Return the [x, y] coordinate for the center point of the cell that contains the specified text.  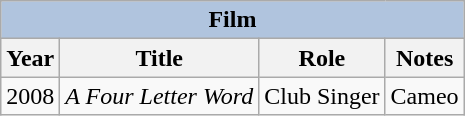
Cameo [424, 96]
2008 [30, 96]
Role [322, 58]
Film [232, 20]
Notes [424, 58]
Club Singer [322, 96]
Year [30, 58]
A Four Letter Word [160, 96]
Title [160, 58]
